Locate the cell with the specified text and output its (X, Y) center coordinate. 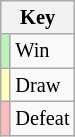
Defeat (42, 118)
Draw (42, 85)
Win (42, 51)
Key (38, 17)
